Pinpoint the cell where the given text exists, returning its (x, y) midpoint coordinate. 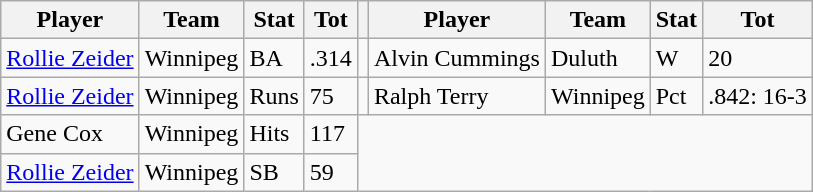
Duluth (598, 58)
Pct (676, 96)
Alvin Cummings (456, 58)
.842: 16-3 (758, 96)
Gene Cox (70, 134)
Hits (274, 134)
59 (330, 172)
20 (758, 58)
Ralph Terry (456, 96)
SB (274, 172)
Runs (274, 96)
117 (330, 134)
.314 (330, 58)
BA (274, 58)
W (676, 58)
75 (330, 96)
